For the text-containing cell, return its midpoint in [x, y] coordinate format. 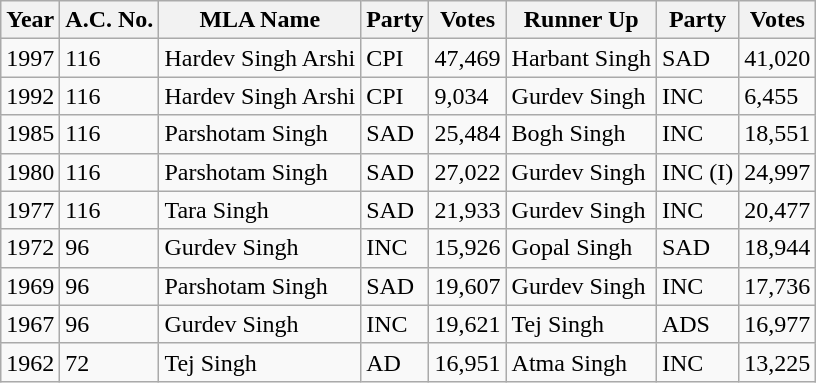
6,455 [778, 96]
9,034 [468, 96]
1977 [30, 210]
1972 [30, 248]
1967 [30, 324]
24,997 [778, 172]
19,607 [468, 286]
21,933 [468, 210]
Bogh Singh [581, 134]
1980 [30, 172]
AD [395, 362]
1962 [30, 362]
Harbant Singh [581, 58]
41,020 [778, 58]
20,477 [778, 210]
INC (I) [697, 172]
ADS [697, 324]
18,944 [778, 248]
Atma Singh [581, 362]
Tara Singh [260, 210]
1985 [30, 134]
A.C. No. [110, 20]
Gopal Singh [581, 248]
1992 [30, 96]
1997 [30, 58]
18,551 [778, 134]
17,736 [778, 286]
25,484 [468, 134]
72 [110, 362]
MLA Name [260, 20]
1969 [30, 286]
Year [30, 20]
19,621 [468, 324]
27,022 [468, 172]
13,225 [778, 362]
16,951 [468, 362]
15,926 [468, 248]
47,469 [468, 58]
16,977 [778, 324]
Runner Up [581, 20]
